Search for the cell housing the specified text and yield its (X, Y) center coordinate. 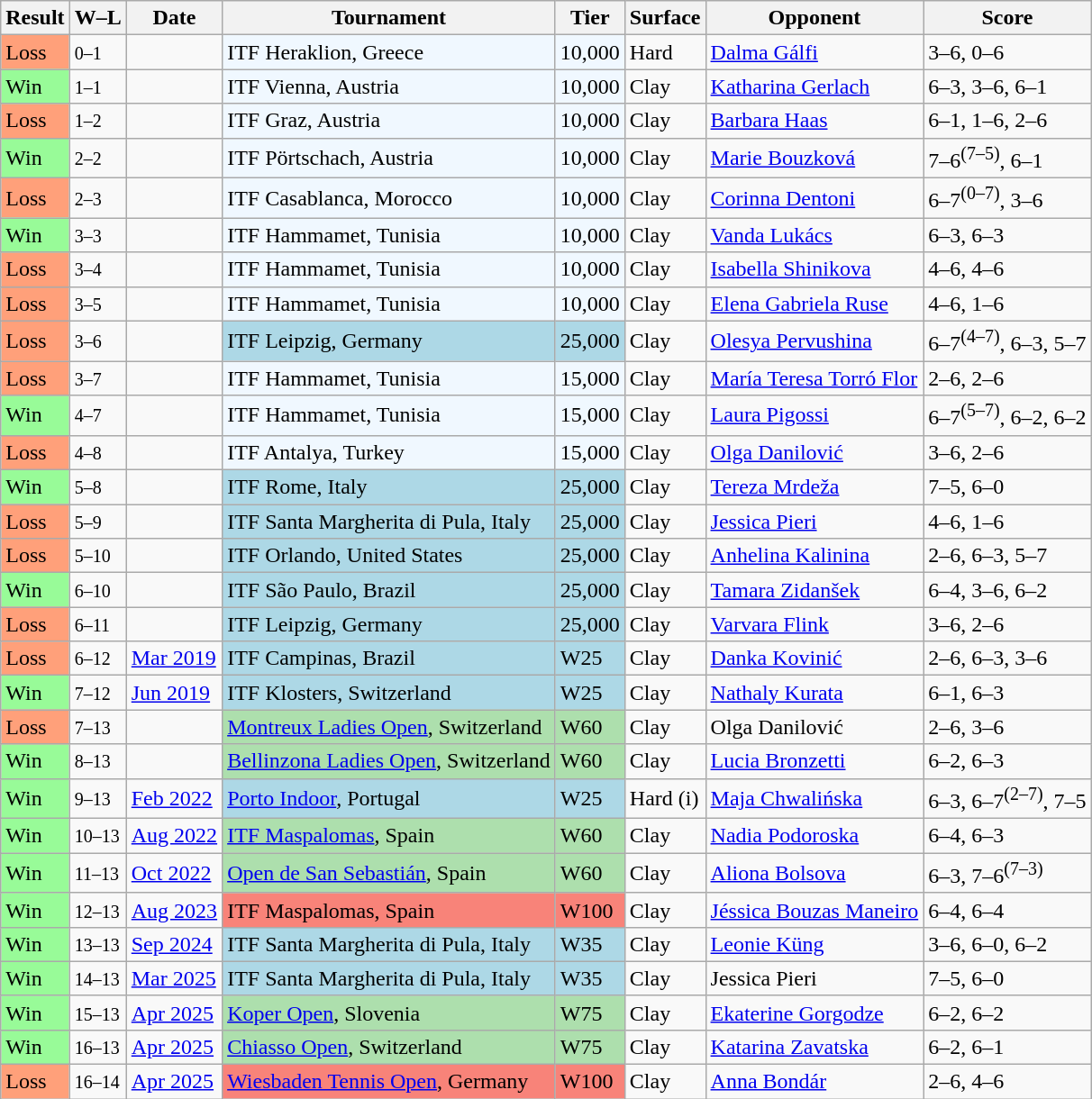
3–3 (97, 235)
6–7(4–7), 6–3, 5–7 (1007, 341)
6–3, 3–6, 6–1 (1007, 86)
6–3, 7–6(7–3) (1007, 874)
7–12 (97, 693)
Corinna Dentoni (814, 198)
María Teresa Torró Flor (814, 378)
8–13 (97, 761)
Jun 2019 (174, 693)
6–2, 6–1 (1007, 1048)
Tereza Mrdeža (814, 487)
1–2 (97, 121)
ITF Rome, Italy (389, 487)
Hard (i) (665, 798)
Barbara Haas (814, 121)
ITF Graz, Austria (389, 121)
Montreux Ladies Open, Switzerland (389, 727)
Score (1007, 18)
12–13 (97, 910)
6–2, 6–2 (1007, 1013)
3–6, 6–0, 6–2 (1007, 944)
7–6(7–5), 6–1 (1007, 159)
Result (35, 18)
ITF Orlando, United States (389, 556)
Laura Pigossi (814, 416)
Surface (665, 18)
Elena Gabriela Ruse (814, 304)
6–10 (97, 590)
ITF Pörtschach, Austria (389, 159)
Opponent (814, 18)
Vanda Lukács (814, 235)
16–14 (97, 1082)
4–7 (97, 416)
1–1 (97, 86)
ITF Campinas, Brazil (389, 658)
11–13 (97, 874)
3–6, 0–6 (1007, 52)
Feb 2022 (174, 798)
Leonie Küng (814, 944)
2–6, 6–3, 5–7 (1007, 556)
Lucia Bronzetti (814, 761)
6–12 (97, 658)
6–1, 1–6, 2–6 (1007, 121)
6–2, 6–3 (1007, 761)
Olesya Pervushina (814, 341)
Katharina Gerlach (814, 86)
14–13 (97, 978)
6–4, 3–6, 6–2 (1007, 590)
Tamara Zidanšek (814, 590)
Varvara Flink (814, 624)
ITF Vienna, Austria (389, 86)
15–13 (97, 1013)
ITF Heraklion, Greece (389, 52)
Danka Kovinić (814, 658)
Jéssica Bouzas Maneiro (814, 910)
Dalma Gálfi (814, 52)
Bellinzona Ladies Open, Switzerland (389, 761)
Katarina Zavatska (814, 1048)
Sep 2024 (174, 944)
13–13 (97, 944)
Marie Bouzková (814, 159)
Date (174, 18)
Wiesbaden Tennis Open, Germany (389, 1082)
3–4 (97, 269)
Nathaly Kurata (814, 693)
7–13 (97, 727)
Nadia Podoroska (814, 836)
9–13 (97, 798)
2–6, 4–6 (1007, 1082)
6–7(0–7), 3–6 (1007, 198)
3–5 (97, 304)
2–6, 6–3, 3–6 (1007, 658)
6–4, 6–4 (1007, 910)
ITF Antalya, Turkey (389, 452)
0–1 (97, 52)
6–7(5–7), 6–2, 6–2 (1007, 416)
ITF São Paulo, Brazil (389, 590)
4–6, 4–6 (1007, 269)
Porto Indoor, Portugal (389, 798)
16–13 (97, 1048)
ITF Casablanca, Morocco (389, 198)
Mar 2025 (174, 978)
2–6, 2–6 (1007, 378)
5–8 (97, 487)
Isabella Shinikova (814, 269)
Ekaterine Gorgodze (814, 1013)
6–3, 6–3 (1007, 235)
Hard (665, 52)
4–8 (97, 452)
2–6, 3–6 (1007, 727)
Aug 2023 (174, 910)
Tournament (389, 18)
Aliona Bolsova (814, 874)
2–2 (97, 159)
5–10 (97, 556)
6–3, 6–7(2–7), 7–5 (1007, 798)
W–L (97, 18)
Open de San Sebastián, Spain (389, 874)
6–11 (97, 624)
3–6 (97, 341)
Oct 2022 (174, 874)
ITF Klosters, Switzerland (389, 693)
6–4, 6–3 (1007, 836)
Aug 2022 (174, 836)
3–7 (97, 378)
5–9 (97, 522)
6–1, 6–3 (1007, 693)
10–13 (97, 836)
Anhelina Kalinina (814, 556)
Tier (589, 18)
Maja Chwalińska (814, 798)
Koper Open, Slovenia (389, 1013)
2–3 (97, 198)
Anna Bondár (814, 1082)
Mar 2019 (174, 658)
Chiasso Open, Switzerland (389, 1048)
